From the cell containing the given text, extract its center point as (X, Y) coordinate. 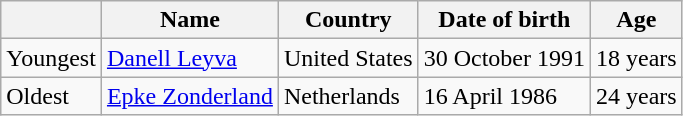
Youngest (52, 58)
24 years (636, 96)
Oldest (52, 96)
Netherlands (348, 96)
Age (636, 20)
Date of birth (504, 20)
Epke Zonderland (190, 96)
18 years (636, 58)
16 April 1986 (504, 96)
30 October 1991 (504, 58)
Country (348, 20)
United States (348, 58)
Name (190, 20)
Danell Leyva (190, 58)
